From the cell containing the given text, extract its center point as (x, y) coordinate. 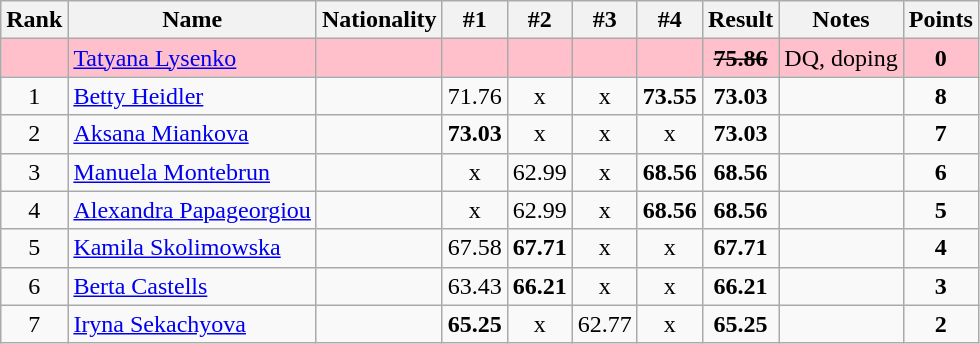
1 (34, 96)
71.76 (474, 96)
Result (740, 20)
Tatyana Lysenko (192, 58)
Aksana Miankova (192, 134)
73.55 (670, 96)
#3 (604, 20)
Betty Heidler (192, 96)
75.86 (740, 58)
0 (940, 58)
Rank (34, 20)
8 (940, 96)
63.43 (474, 286)
Nationality (379, 20)
DQ, doping (841, 58)
#4 (670, 20)
#1 (474, 20)
62.77 (604, 324)
Iryna Sekachyova (192, 324)
Kamila Skolimowska (192, 248)
Alexandra Papageorgiou (192, 210)
Manuela Montebrun (192, 172)
Notes (841, 20)
67.58 (474, 248)
Berta Castells (192, 286)
#2 (540, 20)
Points (940, 20)
Name (192, 20)
